Detect which cell encompasses the target text, then output its (X, Y) center coordinate. 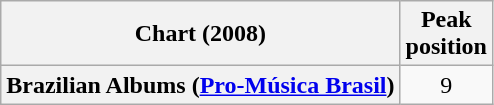
Peak position (446, 34)
Brazilian Albums (Pro-Música Brasil) (200, 85)
Chart (2008) (200, 34)
9 (446, 85)
